Identify which cell holds the provided text, then report its (x, y) central coordinate. 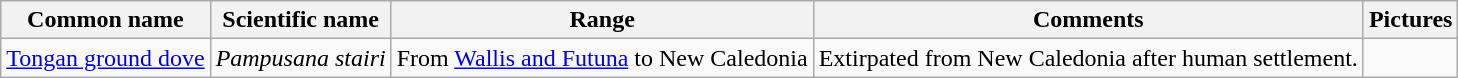
Extirpated from New Caledonia after human settlement. (1088, 58)
From Wallis and Futuna to New Caledonia (602, 58)
Tongan ground dove (106, 58)
Pampusana stairi (300, 58)
Range (602, 20)
Pictures (1410, 20)
Scientific name (300, 20)
Comments (1088, 20)
Common name (106, 20)
